Detect which cell encompasses the target text, then output its [X, Y] center coordinate. 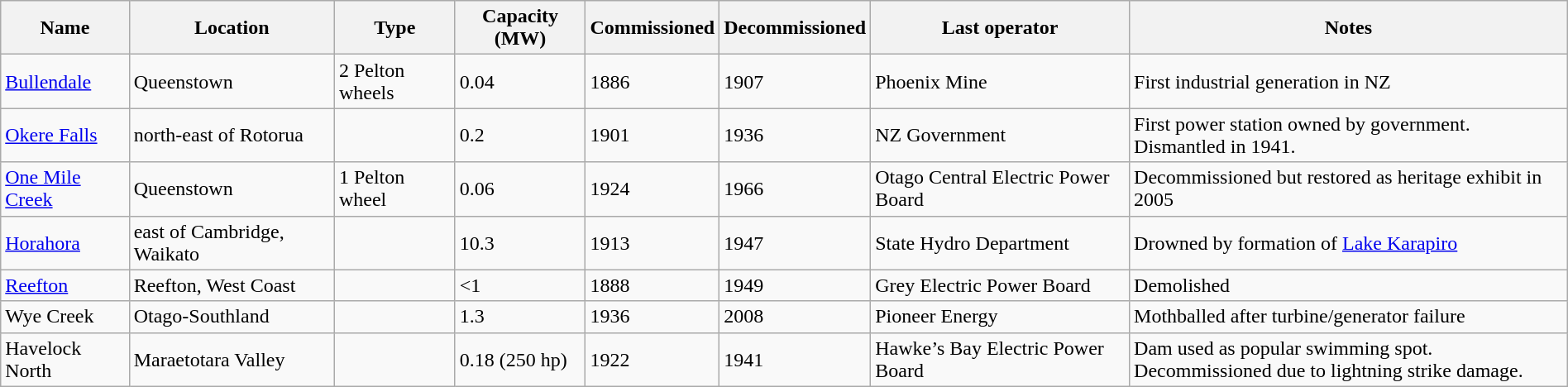
Decommissioned but restored as heritage exhibit in 2005 [1349, 189]
1913 [653, 243]
Bullendale [65, 81]
Maraetotara Valley [232, 359]
1888 [653, 285]
1924 [653, 189]
Pioneer Energy [1001, 317]
Wye Creek [65, 317]
Decommissioned [796, 28]
Type [394, 28]
Reefton, West Coast [232, 285]
east of Cambridge, Waikato [232, 243]
1966 [796, 189]
10.3 [520, 243]
Reefton [65, 285]
1949 [796, 285]
1901 [653, 136]
<1 [520, 285]
0.06 [520, 189]
Commissioned [653, 28]
Location [232, 28]
1922 [653, 359]
0.04 [520, 81]
Horahora [65, 243]
Okere Falls [65, 136]
Hawke’s Bay Electric Power Board [1001, 359]
1947 [796, 243]
1 Pelton wheel [394, 189]
One Mile Creek [65, 189]
1886 [653, 81]
Otago-Southland [232, 317]
Havelock North [65, 359]
First power station owned by government. Dismantled in 1941. [1349, 136]
Otago Central Electric Power Board [1001, 189]
Phoenix Mine [1001, 81]
Grey Electric Power Board [1001, 285]
1941 [796, 359]
Name [65, 28]
Drowned by formation of Lake Karapiro [1349, 243]
0.2 [520, 136]
Demolished [1349, 285]
First industrial generation in NZ [1349, 81]
Last operator [1001, 28]
2 Pelton wheels [394, 81]
Capacity (MW) [520, 28]
2008 [796, 317]
1907 [796, 81]
NZ Government [1001, 136]
Mothballed after turbine/generator failure [1349, 317]
Notes [1349, 28]
north-east of Rotorua [232, 136]
State Hydro Department [1001, 243]
1.3 [520, 317]
Dam used as popular swimming spot.Decommissioned due to lightning strike damage. [1349, 359]
0.18 (250 hp) [520, 359]
